Identify which cell holds the provided text, then report its [x, y] central coordinate. 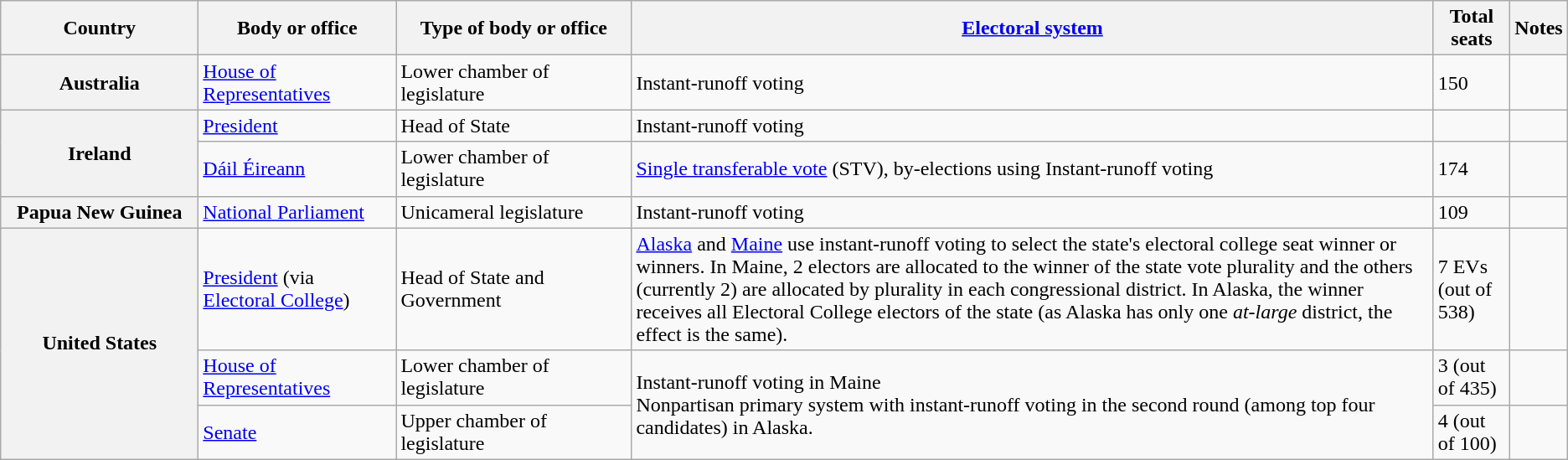
4 (out of 100) [1472, 432]
Country [100, 28]
Papua New Guinea [100, 212]
Instant-runoff voting in MaineNonpartisan primary system with instant-runoff voting in the second round (among top four candidates) in Alaska. [1032, 405]
Total seats [1472, 28]
Senate [297, 432]
Head of State [514, 126]
President (via Electoral College) [297, 289]
Single transferable vote (STV), by-elections using Instant-runoff voting [1032, 169]
Head of State and Government [514, 289]
Australia [100, 82]
150 [1472, 82]
3 (out of 435) [1472, 377]
Unicameral legislature [514, 212]
174 [1472, 169]
109 [1472, 212]
Dáil Éireann [297, 169]
Upper chamber of legislature [514, 432]
7 EVs (out of 538) [1472, 289]
President [297, 126]
Electoral system [1032, 28]
Notes [1539, 28]
Type of body or office [514, 28]
Body or office [297, 28]
Ireland [100, 152]
National Parliament [297, 212]
United States [100, 344]
